Find where the given text appears and provide that cell's center as [X, Y] coordinate. 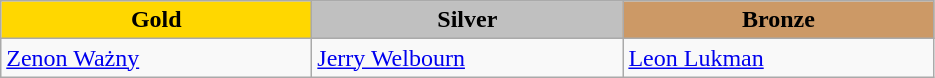
Gold [156, 20]
Jerry Welbourn [468, 58]
Leon Lukman [778, 58]
Bronze [778, 20]
Zenon Ważny [156, 58]
Silver [468, 20]
